Return (X, Y) of the center of cell containing provided text 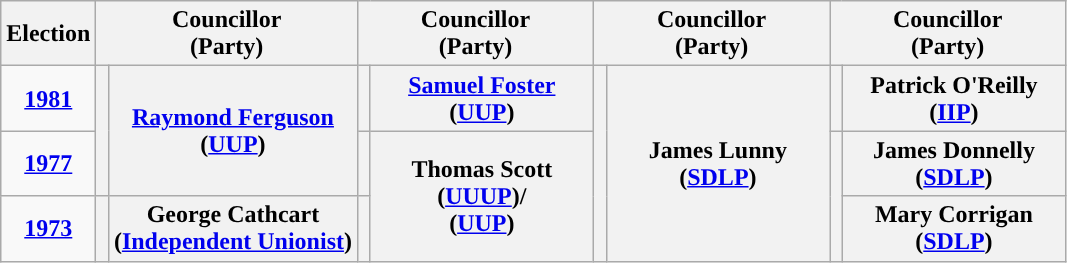
Raymond Ferguson (UUP) (232, 131)
Patrick O'Reilly (IIP) (954, 98)
James Donnelly (SDLP) (954, 164)
1973 (48, 228)
Samuel Foster (UUP) (482, 98)
James Lunny (SDLP) (718, 164)
George Cathcart (Independent Unionist) (232, 228)
Mary Corrigan (SDLP) (954, 228)
1977 (48, 164)
1981 (48, 98)
Thomas Scott (UUUP)/ (UUP) (482, 196)
Election (48, 34)
